Return [x, y] of the center of cell containing provided text 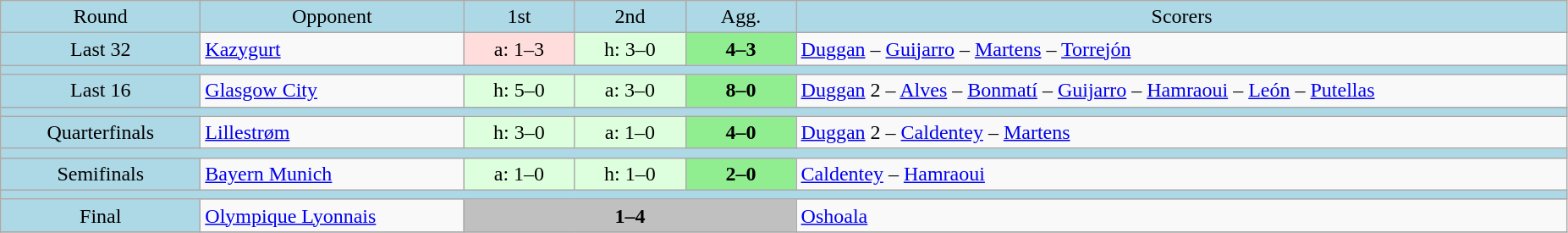
1st [520, 17]
Duggan 2 – Alves – Bonmatí – Guijarro – Hamraoui – León – Putellas [1181, 91]
Caldentey – Hamraoui [1181, 174]
Opponent [332, 17]
h: 1–0 [630, 174]
Last 32 [101, 49]
Bayern Munich [332, 174]
Final [101, 215]
Olympique Lyonnais [332, 215]
Scorers [1181, 17]
Quarterfinals [101, 132]
Semifinals [101, 174]
Last 16 [101, 91]
2nd [630, 17]
Glasgow City [332, 91]
Kazygurt [332, 49]
Round [101, 17]
a: 3–0 [630, 91]
Oshoala [1181, 215]
1–4 [630, 215]
Lillestrøm [332, 132]
8–0 [741, 91]
2–0 [741, 174]
Agg. [741, 17]
4–3 [741, 49]
h: 5–0 [520, 91]
Duggan – Guijarro – Martens – Torrejón [1181, 49]
a: 1–3 [520, 49]
4–0 [741, 132]
Duggan 2 – Caldentey – Martens [1181, 132]
